Output the (X, Y) coordinate of the center of the cell containing the given text.  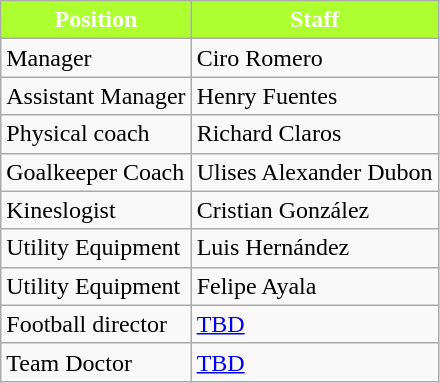
Football director (96, 324)
Assistant Manager (96, 96)
Goalkeeper Coach (96, 172)
Team Doctor (96, 362)
Physical coach (96, 134)
Ulises Alexander Dubon (314, 172)
Kineslogist (96, 210)
Position (96, 20)
Luis Hernández (314, 248)
Richard Claros (314, 134)
Cristian González (314, 210)
Henry Fuentes (314, 96)
Ciro Romero (314, 58)
Felipe Ayala (314, 286)
Staff (314, 20)
Manager (96, 58)
